Search for the cell housing the specified text and yield its (x, y) center coordinate. 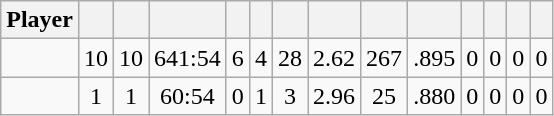
.880 (434, 96)
2.62 (334, 58)
267 (384, 58)
Player (40, 20)
6 (238, 58)
28 (290, 58)
60:54 (188, 96)
4 (260, 58)
641:54 (188, 58)
3 (290, 96)
2.96 (334, 96)
25 (384, 96)
.895 (434, 58)
